Identify which cell holds the provided text, then report its [x, y] central coordinate. 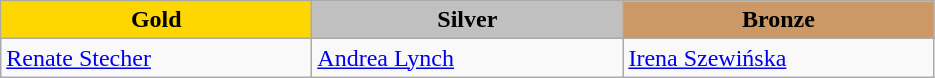
Bronze [778, 20]
Renate Stecher [156, 58]
Irena Szewińska [778, 58]
Gold [156, 20]
Andrea Lynch [468, 58]
Silver [468, 20]
